Scan for the cell matching the given text and deliver its [X, Y] coordinate at center. 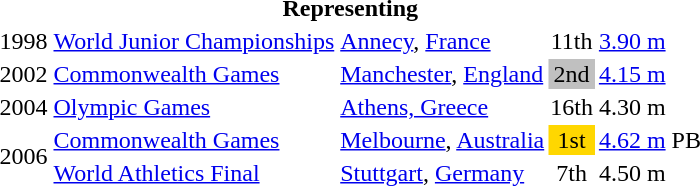
Olympic Games [194, 107]
1st [572, 140]
Manchester, England [442, 74]
16th [572, 107]
World Junior Championships [194, 41]
Athens, Greece [442, 107]
2nd [572, 74]
11th [572, 41]
Melbourne, Australia [442, 140]
Annecy, France [442, 41]
